Capture the cell that displays the provided text and extract its (X, Y) central coordinate. 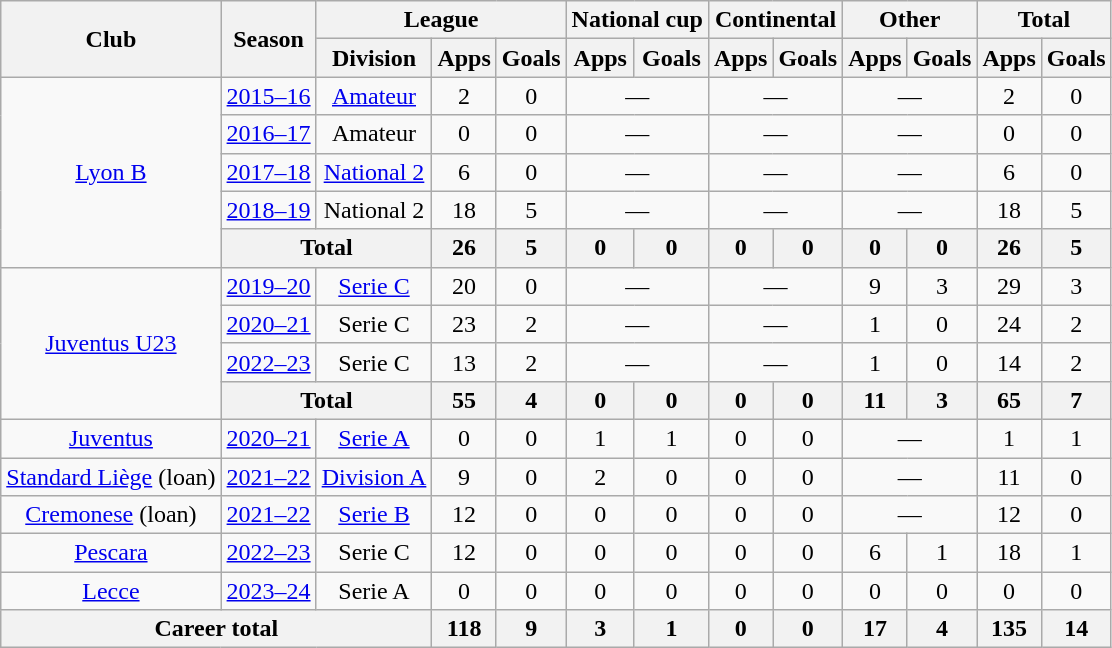
League (441, 20)
2018–19 (268, 210)
24 (1009, 324)
2017–18 (268, 172)
65 (1009, 400)
20 (464, 286)
17 (875, 629)
Pescara (111, 553)
13 (464, 362)
Juventus (111, 438)
Serie B (374, 515)
Division (374, 58)
7 (1076, 400)
2019–20 (268, 286)
Standard Liège (loan) (111, 477)
Division A (374, 477)
National cup (637, 20)
Season (268, 39)
2023–24 (268, 591)
118 (464, 629)
Continental (775, 20)
Career total (216, 629)
Juventus U23 (111, 343)
Cremonese (loan) (111, 515)
2016–17 (268, 134)
29 (1009, 286)
23 (464, 324)
Club (111, 39)
2015–16 (268, 96)
Other (910, 20)
Lecce (111, 591)
55 (464, 400)
135 (1009, 629)
Lyon B (111, 172)
